Return (X, Y) of the center of cell containing provided text 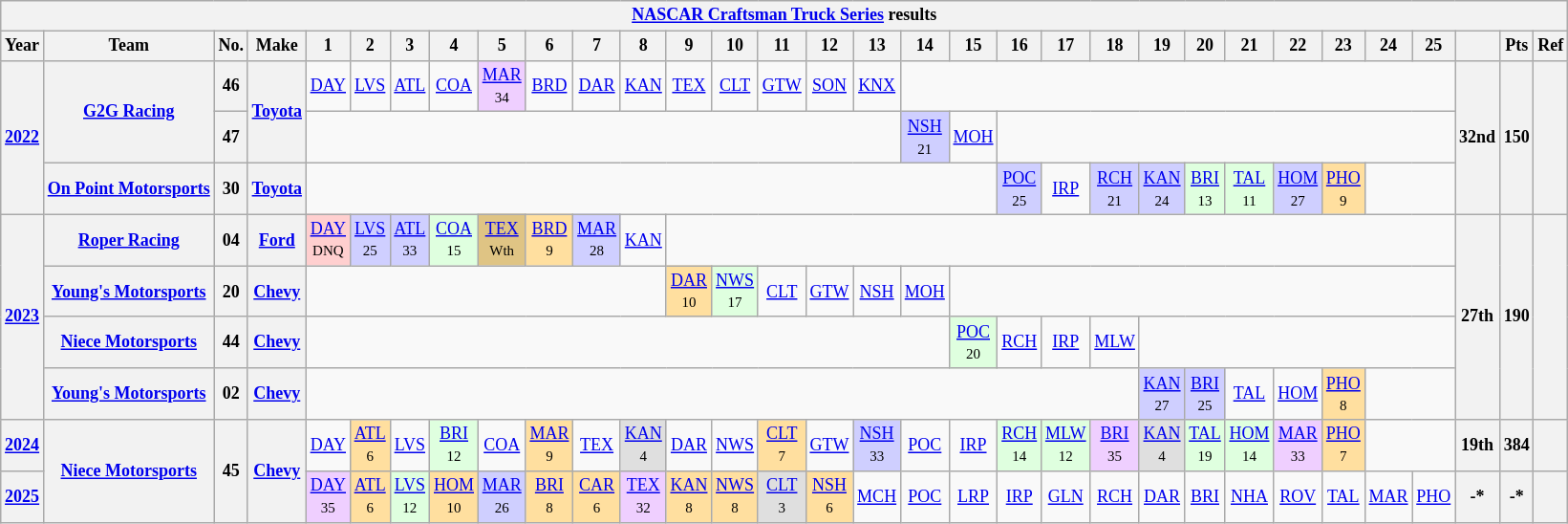
RCH21 (1114, 188)
MAR34 (502, 86)
KNX (877, 86)
SON (829, 86)
9 (689, 46)
NSH (877, 292)
NWS (736, 446)
COA15 (455, 240)
15 (973, 46)
2025 (23, 496)
150 (1516, 138)
MAR (1388, 496)
3 (410, 46)
MAR33 (1298, 446)
02 (231, 394)
PHO9 (1343, 188)
8 (643, 46)
Ref (1551, 46)
NWS17 (736, 292)
22 (1298, 46)
CAR6 (597, 496)
KAN27 (1162, 394)
12 (829, 46)
4 (455, 46)
27th (1477, 317)
No. (231, 46)
BRI (1205, 496)
23 (1343, 46)
TEX32 (643, 496)
LRP (973, 496)
PHO (1433, 496)
MAR28 (597, 240)
2024 (23, 446)
PHO7 (1343, 446)
ROV (1298, 496)
6 (549, 46)
11 (782, 46)
18 (1114, 46)
NWS8 (736, 496)
04 (231, 240)
2022 (23, 138)
MAR26 (502, 496)
NSH21 (925, 138)
BRD9 (549, 240)
On Point Motorsports (128, 188)
ATL (410, 86)
13 (877, 46)
BRI13 (1205, 188)
46 (231, 86)
LVS25 (370, 240)
Pts (1516, 46)
24 (1388, 46)
DAY35 (328, 496)
14 (925, 46)
MLW12 (1066, 446)
MCH (877, 496)
44 (231, 342)
POC20 (973, 342)
DAYDNQ (328, 240)
Year (23, 46)
10 (736, 46)
47 (231, 138)
BRI8 (549, 496)
Make (277, 46)
NHA (1250, 496)
45 (231, 470)
TAL11 (1250, 188)
1 (328, 46)
7 (597, 46)
16 (1020, 46)
RCH14 (1020, 446)
21 (1250, 46)
PHO8 (1343, 394)
25 (1433, 46)
CLT3 (782, 496)
TAL19 (1205, 446)
KAN8 (689, 496)
HOM10 (455, 496)
BRI12 (455, 446)
17 (1066, 46)
BRI25 (1205, 394)
POC25 (1020, 188)
30 (231, 188)
190 (1516, 317)
G2G Racing (128, 111)
Roper Racing (128, 240)
MAR9 (549, 446)
384 (1516, 446)
2023 (23, 317)
GLN (1066, 496)
KAN24 (1162, 188)
BRD (549, 86)
HOM27 (1298, 188)
HOM14 (1250, 446)
19th (1477, 446)
NSH6 (829, 496)
32nd (1477, 138)
MLW (1114, 342)
LVS12 (410, 496)
HOM (1298, 394)
NASCAR Craftsman Truck Series results (784, 15)
5 (502, 46)
19 (1162, 46)
CLT7 (782, 446)
Team (128, 46)
2 (370, 46)
Ford (277, 240)
BRI35 (1114, 446)
ATL33 (410, 240)
NSH33 (877, 446)
TEXWth (502, 240)
DAR10 (689, 292)
